For the text-containing cell, return its midpoint in [X, Y] coordinate format. 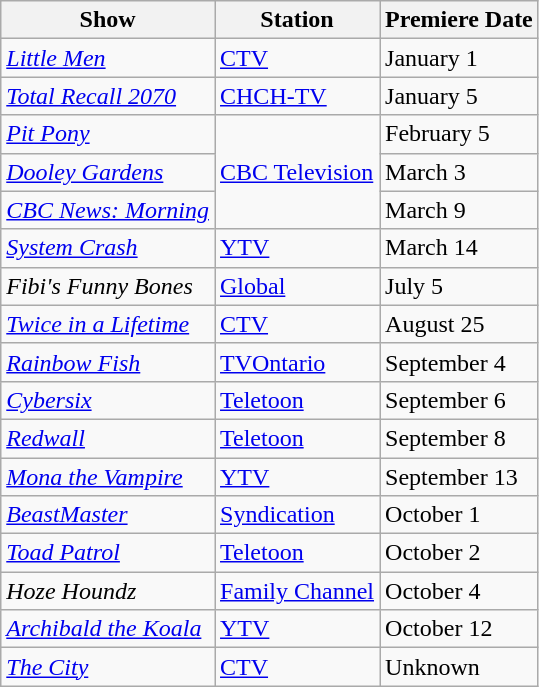
System Crash [108, 248]
Syndication [296, 515]
Station [296, 20]
Cybersix [108, 400]
March 3 [460, 172]
October 12 [460, 629]
CBC Television [296, 172]
Family Channel [296, 591]
October 4 [460, 591]
Redwall [108, 438]
Unknown [460, 667]
Archibald the Koala [108, 629]
Show [108, 20]
Dooley Gardens [108, 172]
August 25 [460, 324]
TVOntario [296, 362]
Rainbow Fish [108, 362]
September 8 [460, 438]
September 6 [460, 400]
October 1 [460, 515]
January 5 [460, 96]
March 9 [460, 210]
October 2 [460, 553]
January 1 [460, 58]
March 14 [460, 248]
Mona the Vampire [108, 477]
September 13 [460, 477]
Total Recall 2070 [108, 96]
Hoze Houndz [108, 591]
Little Men [108, 58]
Toad Patrol [108, 553]
Fibi's Funny Bones [108, 286]
Global [296, 286]
Pit Pony [108, 134]
BeastMaster [108, 515]
September 4 [460, 362]
Twice in a Lifetime [108, 324]
CBC News: Morning [108, 210]
Premiere Date [460, 20]
February 5 [460, 134]
CHCH-TV [296, 96]
July 5 [460, 286]
The City [108, 667]
